Locate the cell with the specified text and output its (X, Y) center coordinate. 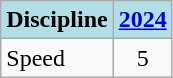
Discipline (57, 20)
Speed (57, 58)
2024 (142, 20)
5 (142, 58)
